Capture the cell that displays the provided text and extract its (X, Y) central coordinate. 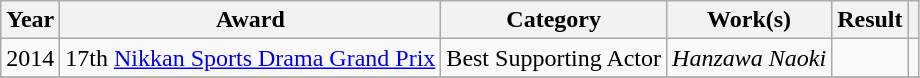
Result (870, 20)
Category (554, 20)
17th Nikkan Sports Drama Grand Prix (250, 58)
Work(s) (750, 20)
Hanzawa Naoki (750, 58)
Award (250, 20)
2014 (30, 58)
Best Supporting Actor (554, 58)
Year (30, 20)
